Identify which cell holds the provided text, then report its [X, Y] central coordinate. 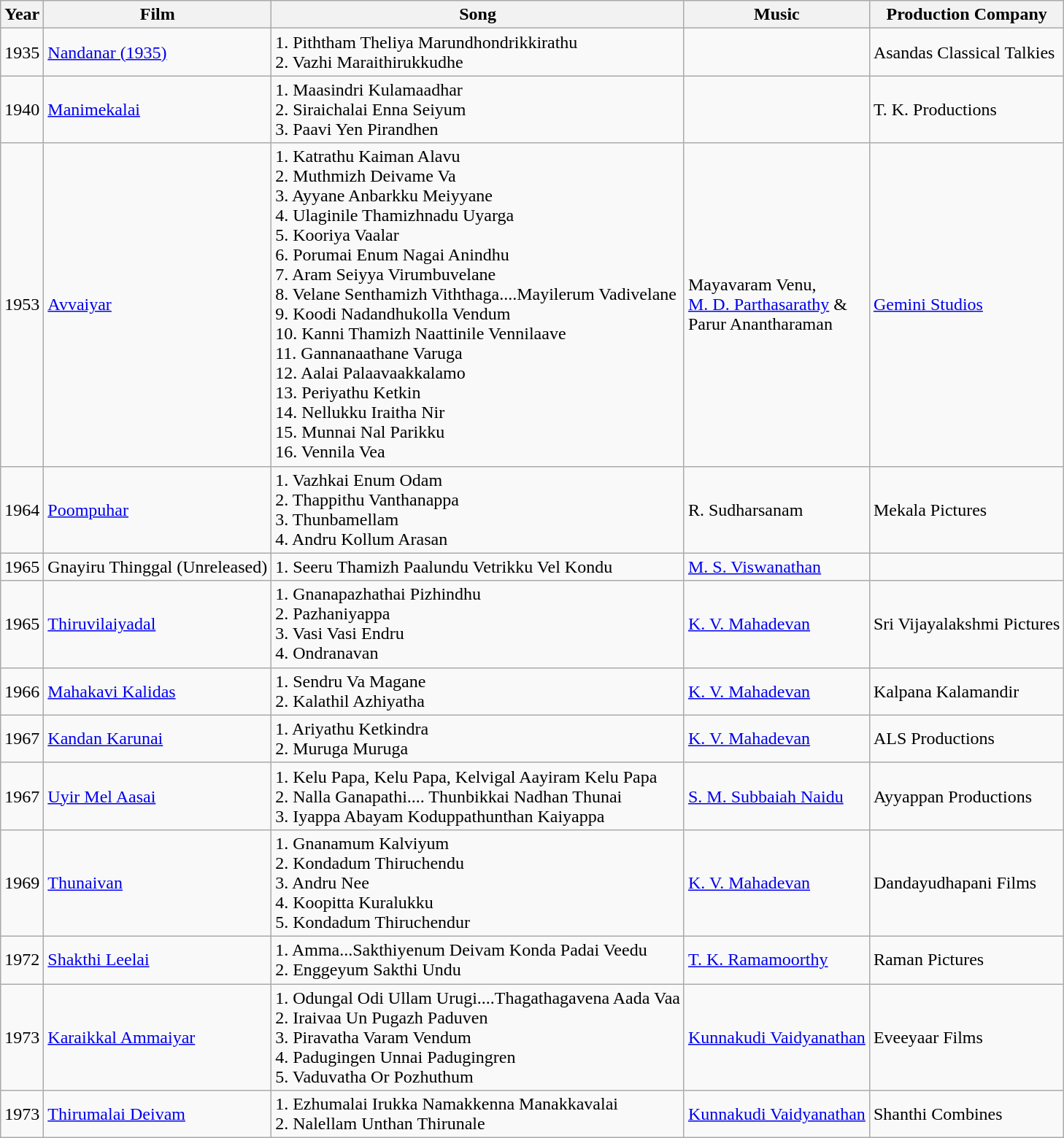
Kandan Karunai [158, 738]
1964 [22, 509]
Ayyappan Productions [966, 796]
S. M. Subbaiah Naidu [776, 796]
1. Vazhkai Enum Odam2. Thappithu Vanthanappa3. Thunbamellam 4. Andru Kollum Arasan [478, 509]
Year [22, 15]
Thirumalai Deivam [158, 1115]
1. Maasindri Kulamaadhar2. Siraichalai Enna Seiyum3. Paavi Yen Pirandhen [478, 109]
Shanthi Combines [966, 1115]
1. Sendru Va Magane2. Kalathil Azhiyatha [478, 692]
1969 [22, 883]
1. Piththam Theliya Marundhondrikkirathu2. Vazhi Maraithirukkudhe [478, 53]
1. Seeru Thamizh Paalundu Vetrikku Vel Kondu [478, 567]
Gemini Studios [966, 305]
Film [158, 15]
Karaikkal Ammaiyar [158, 1037]
Poompuhar [158, 509]
Asandas Classical Talkies [966, 53]
Music [776, 15]
ALS Productions [966, 738]
1935 [22, 53]
Thiruvilaiyadal [158, 624]
Uyir Mel Aasai [158, 796]
Sri Vijayalakshmi Pictures [966, 624]
M. S. Viswanathan [776, 567]
1. Kelu Papa, Kelu Papa, Kelvigal Aayiram Kelu Papa2. Nalla Ganapathi.... Thunbikkai Nadhan Thunai3. Iyappa Abayam Koduppathunthan Kaiyappa [478, 796]
Nandanar (1935) [158, 53]
T. K. Ramamoorthy [776, 960]
Mahakavi Kalidas [158, 692]
Manimekalai [158, 109]
Thunaivan [158, 883]
Gnayiru Thinggal (Unreleased) [158, 567]
1940 [22, 109]
1. Amma...Sakthiyenum Deivam Konda Padai Veedu2. Enggeyum Sakthi Undu [478, 960]
Eveeyaar Films [966, 1037]
1966 [22, 692]
1972 [22, 960]
Avvaiyar [158, 305]
Dandayudhapani Films [966, 883]
Raman Pictures [966, 960]
Kalpana Kalamandir [966, 692]
Shakthi Leelai [158, 960]
1. Gnanamum Kalviyum2. Kondadum Thiruchendu3. Andru Nee4. Koopitta Kuralukku5. Kondadum Thiruchendur [478, 883]
Mayavaram Venu, M. D. Parthasarathy & Parur Anantharaman [776, 305]
1. Ariyathu Ketkindra2. Muruga Muruga [478, 738]
1. Gnanapazhathai Pizhindhu2. Pazhaniyappa3. Vasi Vasi Endru4. Ondranavan [478, 624]
1953 [22, 305]
Production Company [966, 15]
1. Ezhumalai Irukka Namakkenna Manakkavalai2. Nalellam Unthan Thirunale [478, 1115]
T. K. Productions [966, 109]
Mekala Pictures [966, 509]
Song [478, 15]
R. Sudharsanam [776, 509]
